Scan for the cell matching the given text and deliver its (X, Y) coordinate at center. 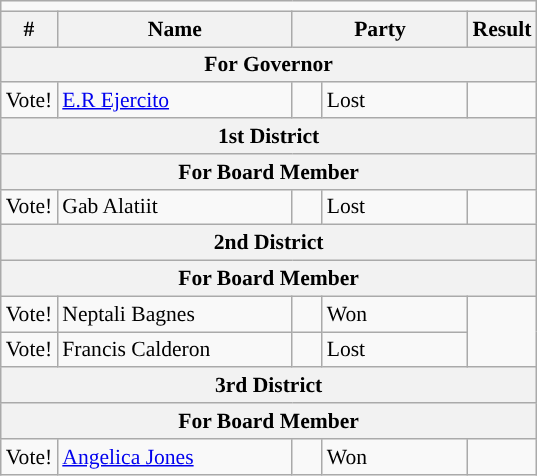
Party (380, 29)
E.R Ejercito (174, 101)
Name (174, 29)
Neptali Bagnes (174, 314)
# (30, 29)
1st District (269, 136)
3rd District (269, 386)
For Governor (269, 65)
2nd District (269, 243)
Angelica Jones (174, 457)
Result (502, 29)
Francis Calderon (174, 350)
Gab Alatiit (174, 207)
